Locate the cell with the specified text and output its [X, Y] center coordinate. 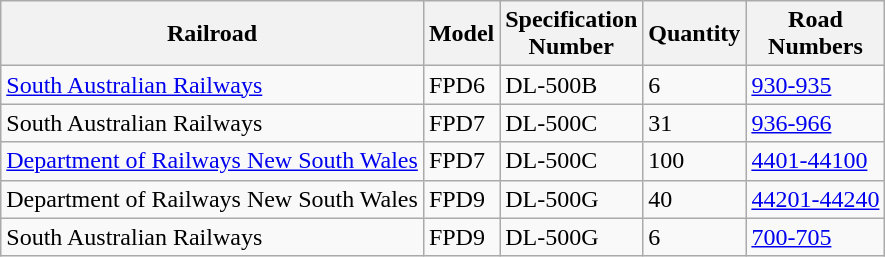
FPD6 [461, 85]
31 [694, 123]
RoadNumbers [816, 34]
Quantity [694, 34]
Railroad [212, 34]
40 [694, 199]
DL-500B [572, 85]
100 [694, 161]
700-705 [816, 237]
936-966 [816, 123]
930-935 [816, 85]
Model [461, 34]
44201-44240 [816, 199]
SpecificationNumber [572, 34]
4401-44100 [816, 161]
